Search for the cell housing the specified text and yield its (x, y) center coordinate. 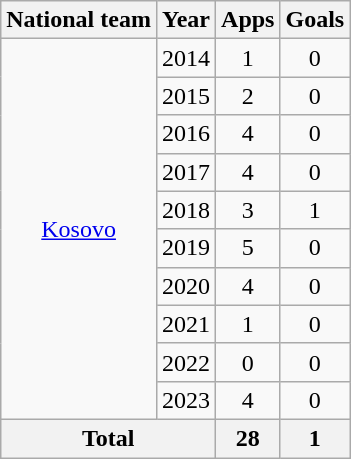
2018 (186, 210)
2015 (186, 96)
Apps (248, 20)
Total (108, 438)
2017 (186, 172)
2019 (186, 248)
Goals (315, 20)
3 (248, 210)
Year (186, 20)
Kosovo (79, 230)
28 (248, 438)
2014 (186, 58)
2023 (186, 400)
5 (248, 248)
National team (79, 20)
2016 (186, 134)
2021 (186, 324)
2020 (186, 286)
2022 (186, 362)
2 (248, 96)
